Provide the (X, Y) coordinate of the cell's center where the given text is located.  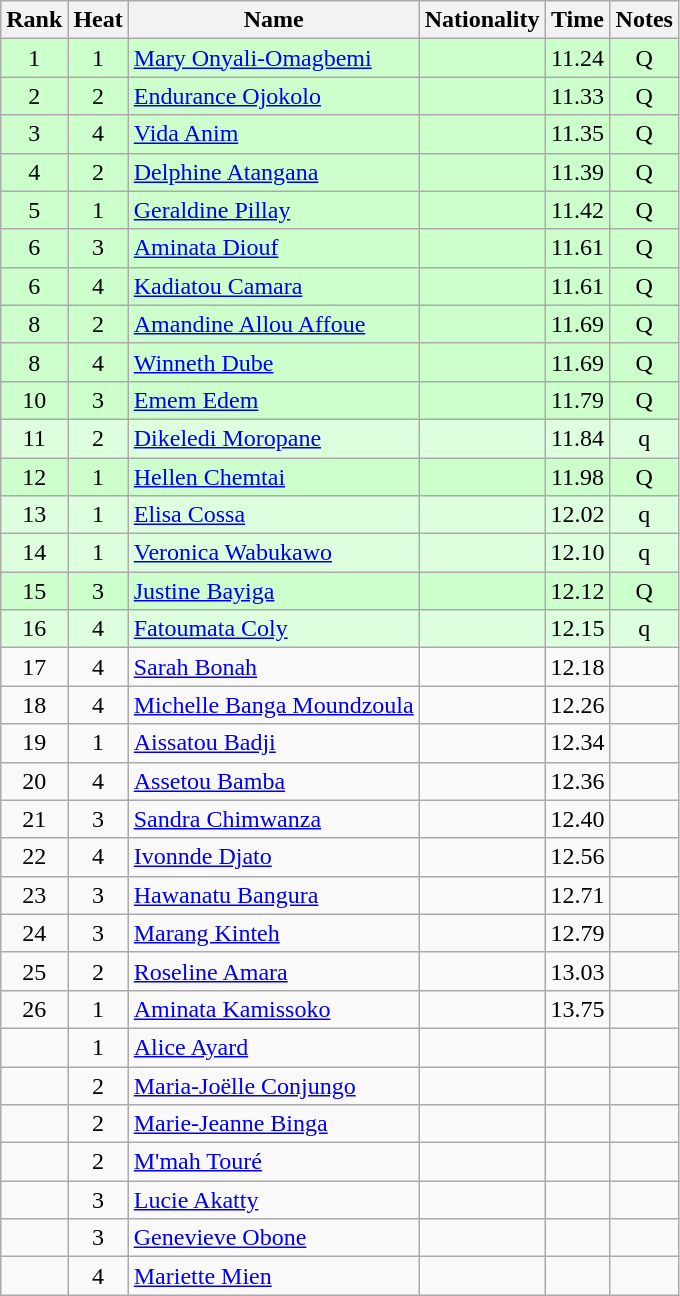
25 (34, 971)
12.40 (578, 819)
Sarah Bonah (274, 667)
Aminata Diouf (274, 248)
12.36 (578, 781)
Geraldine Pillay (274, 210)
Maria-Joëlle Conjungo (274, 1085)
12.15 (578, 629)
12.02 (578, 515)
24 (34, 933)
12.71 (578, 895)
11.42 (578, 210)
12.26 (578, 705)
22 (34, 857)
11.84 (578, 438)
11.33 (578, 96)
Name (274, 20)
12.56 (578, 857)
10 (34, 400)
Alice Ayard (274, 1047)
13.75 (578, 1009)
Hellen Chemtai (274, 477)
Michelle Banga Moundzoula (274, 705)
Genevieve Obone (274, 1238)
11.24 (578, 58)
Endurance Ojokolo (274, 96)
Justine Bayiga (274, 591)
11 (34, 438)
11.35 (578, 134)
Mary Onyali-Omagbemi (274, 58)
Kadiatou Camara (274, 286)
12.34 (578, 743)
Dikeledi Moropane (274, 438)
Assetou Bamba (274, 781)
Sandra Chimwanza (274, 819)
Heat (98, 20)
Notes (644, 20)
11.98 (578, 477)
13 (34, 515)
Time (578, 20)
11.39 (578, 172)
M'mah Touré (274, 1162)
15 (34, 591)
26 (34, 1009)
Marang Kinteh (274, 933)
Marie-Jeanne Binga (274, 1124)
17 (34, 667)
12.12 (578, 591)
19 (34, 743)
21 (34, 819)
Amandine Allou Affoue (274, 324)
20 (34, 781)
12.10 (578, 553)
Emem Edem (274, 400)
Elisa Cossa (274, 515)
Mariette Mien (274, 1276)
12.79 (578, 933)
Roseline Amara (274, 971)
Vida Anim (274, 134)
12 (34, 477)
Aminata Kamissoko (274, 1009)
13.03 (578, 971)
16 (34, 629)
Delphine Atangana (274, 172)
Winneth Dube (274, 362)
12.18 (578, 667)
Nationality (482, 20)
Aissatou Badji (274, 743)
Veronica Wabukawo (274, 553)
Rank (34, 20)
18 (34, 705)
14 (34, 553)
5 (34, 210)
Hawanatu Bangura (274, 895)
Fatoumata Coly (274, 629)
Lucie Akatty (274, 1200)
Ivonnde Djato (274, 857)
11.79 (578, 400)
23 (34, 895)
